Output the (X, Y) coordinate of the center of the cell containing the given text.  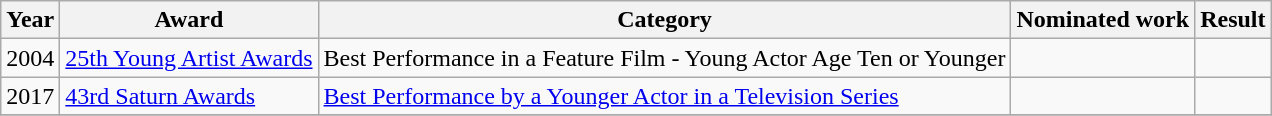
Result (1233, 20)
43rd Saturn Awards (189, 96)
Best Performance by a Younger Actor in a Television Series (664, 96)
Category (664, 20)
25th Young Artist Awards (189, 58)
Award (189, 20)
Year (30, 20)
Nominated work (1103, 20)
2004 (30, 58)
2017 (30, 96)
Best Performance in a Feature Film - Young Actor Age Ten or Younger (664, 58)
